Determine the [X, Y] coordinate at the center of the cell enclosing the given text.  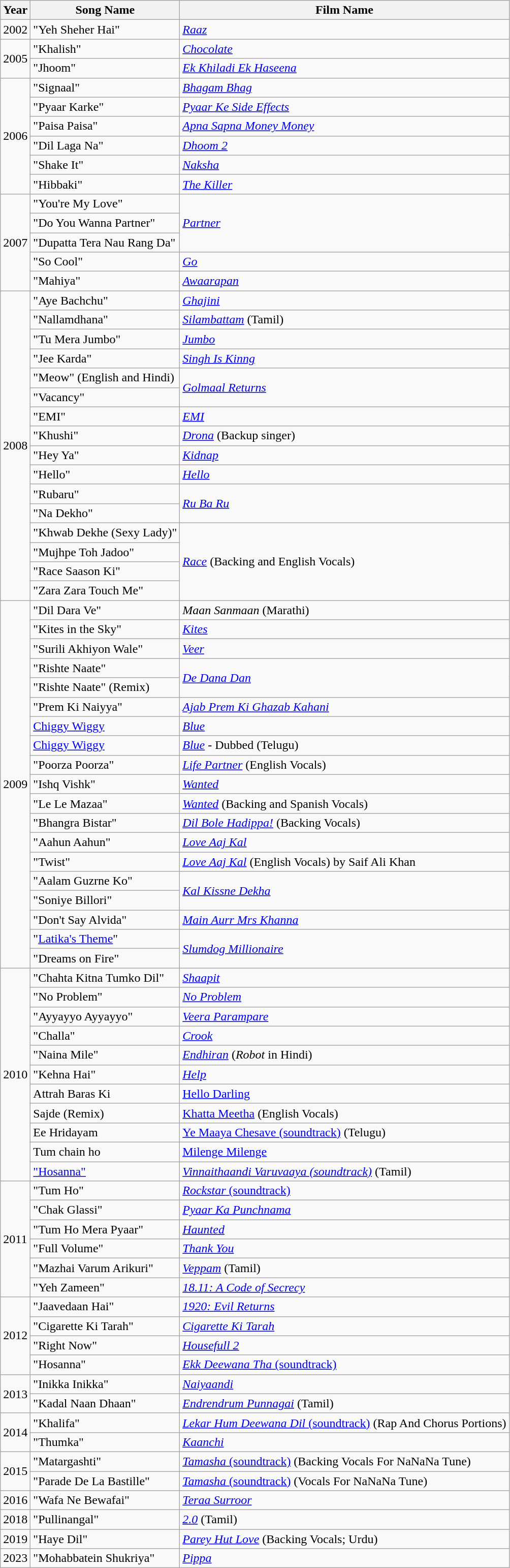
"Surili Akhiyon Wale" [105, 649]
De Dana Dan [344, 678]
Kaanchi [344, 1442]
Partner [344, 223]
"Khushi" [105, 436]
"Ayyayyo Ayyayyo" [105, 1016]
Khatta Meetha (English Vocals) [344, 1113]
Jumbo [344, 339]
"EMI" [105, 416]
Song Name [105, 10]
Naksha [344, 165]
"No Problem" [105, 997]
Milenge Milenge [344, 1152]
2013 [15, 1394]
2018 [15, 1520]
2019 [15, 1539]
"Soniye Billori" [105, 900]
Hello Darling [344, 1094]
2012 [15, 1336]
Kidnap [344, 455]
"Ishq Vishk" [105, 784]
"Hello" [105, 474]
Ekk Deewana Tha (soundtrack) [344, 1365]
"Signaal" [105, 87]
"Kadal Naan Dhaan" [105, 1403]
"Do You Wanna Partner" [105, 223]
Ru Ba Ru [344, 503]
The Killer [344, 184]
"Khwab Dekhe (Sexy Lady)" [105, 532]
Film Name [344, 10]
"Pullinangal" [105, 1520]
Year [15, 10]
"Mazhai Varum Arikuri" [105, 1268]
Silambattam (Tamil) [344, 320]
Singh Is Kinng [344, 358]
"Prem Ki Naiyya" [105, 707]
"Chahta Kitna Tumko Dil" [105, 978]
"Full Volume" [105, 1249]
"Nallamdhana" [105, 320]
2008 [15, 445]
18.11: A Code of Secrecy [344, 1287]
Teraa Surroor [344, 1500]
"Rishte Naate" [105, 668]
Endhiran (Robot in Hindi) [344, 1055]
2023 [15, 1558]
"Dupatta Tera Nau Rang Da" [105, 243]
Blue [344, 726]
Kal Kissne Dekha [344, 891]
1920: Evil Returns [344, 1307]
Wanted (Backing and Spanish Vocals) [344, 803]
2005 [15, 58]
"Hey Ya" [105, 455]
"Cigarette Ki Tarah" [105, 1326]
"Race Saason Ki" [105, 571]
"Challa" [105, 1036]
Sajde (Remix) [105, 1113]
Dhoom 2 [344, 145]
"Chak Glassi" [105, 1210]
Help [344, 1074]
"Latika's Theme" [105, 939]
"Naina Mile" [105, 1055]
"Tu Mera Jumbo" [105, 339]
"Tum Ho Mera Pyaar" [105, 1229]
Veer [344, 649]
"Paisa Paisa" [105, 126]
"Hibbaki" [105, 184]
2.0 (Tamil) [344, 1520]
Love Aaj Kal (English Vocals) by Saif Ali Khan [344, 862]
Haunted [344, 1229]
Veppam (Tamil) [344, 1268]
Dil Bole Hadippa! (Backing Vocals) [344, 823]
"Kites in the Sky" [105, 629]
2010 [15, 1075]
Drona (Backup singer) [344, 436]
Apna Sapna Money Money [344, 126]
"Thumka" [105, 1442]
Vinnaithaandi Varuvaaya (soundtrack) (Tamil) [344, 1171]
2014 [15, 1432]
Love Aaj Kal [344, 842]
"Dreams on Fire" [105, 958]
2006 [15, 136]
"Shake It" [105, 165]
"Le Le Mazaa" [105, 803]
"Zara Zara Touch Me" [105, 591]
"Kehna Hai" [105, 1074]
Hello [344, 474]
Kites [344, 629]
"Don't Say Alvida" [105, 920]
"So Cool" [105, 262]
"Meow" (English and Hindi) [105, 378]
"Wafa Ne Bewafai" [105, 1500]
"Khalish" [105, 49]
Tum chain ho [105, 1152]
Housefull 2 [344, 1345]
Slumdog Millionaire [344, 949]
"Tum Ho" [105, 1191]
Pippa [344, 1558]
"Inikka Inikka" [105, 1384]
"Mujhpe Toh Jadoo" [105, 552]
Raaz [344, 29]
Naiyaandi [344, 1384]
2011 [15, 1239]
"Jhoom" [105, 68]
"Dil Laga Na" [105, 145]
Ee Hridayam [105, 1132]
Bhagam Bhag [344, 87]
"Yeh Sheher Hai" [105, 29]
"Mohabbatein Shukriya" [105, 1558]
Cigarette Ki Tarah [344, 1326]
2015 [15, 1471]
Maan Sanmaan (Marathi) [344, 610]
Tamasha (soundtrack) (Backing Vocals For NaNaNa Tune) [344, 1461]
"Poorza Poorza" [105, 765]
"You're My Love" [105, 203]
"Bhangra Bistar" [105, 823]
Attrah Baras Ki [105, 1094]
"Right Now" [105, 1345]
Crook [344, 1036]
"Jee Karda" [105, 358]
2002 [15, 29]
"Aye Bachchu" [105, 300]
"Mahiya" [105, 281]
Wanted [344, 784]
Ghajini [344, 300]
Race (Backing and English Vocals) [344, 561]
Parey Hut Love (Backing Vocals; Urdu) [344, 1539]
2016 [15, 1500]
Endrendrum Punnagai (Tamil) [344, 1403]
"Matargashti" [105, 1461]
"Aahun Aahun" [105, 842]
"Na Dekho" [105, 513]
"Yeh Zameen" [105, 1287]
"Rubaru" [105, 494]
"Haye Dil" [105, 1539]
EMI [344, 416]
Lekar Hum Deewana Dil (soundtrack) (Rap And Chorus Portions) [344, 1423]
Go [344, 262]
Chocolate [344, 49]
"Rishte Naate" (Remix) [105, 687]
Life Partner (English Vocals) [344, 765]
Ek Khiladi Ek Haseena [344, 68]
Awaarapan [344, 281]
No Problem [344, 997]
Shaapit [344, 978]
Golmaal Returns [344, 387]
2009 [15, 784]
"Jaavedaan Hai" [105, 1307]
Pyaar Ke Side Effects [344, 107]
Tamasha (soundtrack) (Vocals For NaNaNa Tune) [344, 1481]
"Twist" [105, 862]
Pyaar Ka Punchnama [344, 1210]
"Parade De La Bastille" [105, 1481]
Main Aurr Mrs Khanna [344, 920]
Rockstar (soundtrack) [344, 1191]
Ye Maaya Chesave (soundtrack) (Telugu) [344, 1132]
"Aalam Guzrne Ko" [105, 881]
Thank You [344, 1249]
"Vacancy" [105, 397]
"Khalifa" [105, 1423]
"Pyaar Karke" [105, 107]
Blue - Dubbed (Telugu) [344, 745]
"Dil Dara Ve" [105, 610]
Ajab Prem Ki Ghazab Kahani [344, 707]
2007 [15, 242]
Veera Parampare [344, 1016]
